Detect which cell encompasses the target text, then output its (x, y) center coordinate. 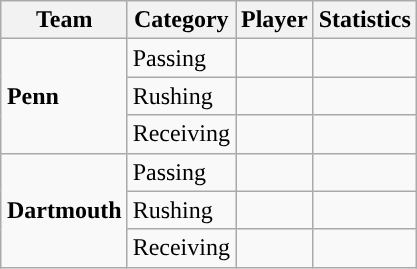
Dartmouth (64, 210)
Category (181, 20)
Team (64, 20)
Statistics (364, 20)
Penn (64, 96)
Player (275, 20)
